Extract the (X, Y) coordinate from the center of the cell holding the provided text.  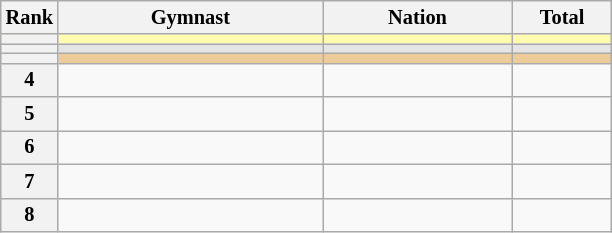
Rank (30, 17)
8 (30, 215)
6 (30, 147)
7 (30, 181)
Gymnast (190, 17)
Total (562, 17)
4 (30, 80)
5 (30, 114)
Nation (418, 17)
